Extract the [X, Y] coordinate from the center of the cell holding the provided text.  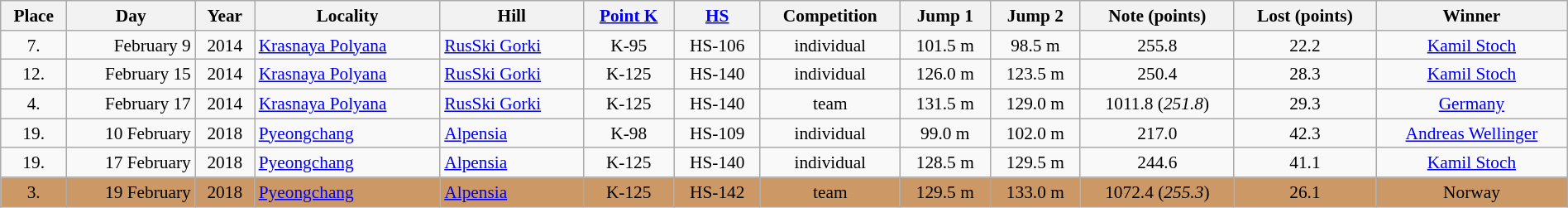
128.5 m [944, 163]
HS [717, 16]
Hill [511, 16]
Note (points) [1157, 16]
255.8 [1157, 46]
Germany [1472, 104]
Year [225, 16]
10 February [131, 133]
41.1 [1305, 163]
217.0 [1157, 133]
3. [34, 192]
250.4 [1157, 75]
HS-106 [717, 46]
Andreas Wellinger [1472, 133]
Jump 1 [944, 16]
12. [34, 75]
February 9 [131, 46]
Place [34, 16]
Lost (points) [1305, 16]
98.5 m [1035, 46]
February 17 [131, 104]
28.3 [1305, 75]
HS-109 [717, 133]
Norway [1472, 192]
101.5 m [944, 46]
133.0 m [1035, 192]
131.5 m [944, 104]
February 15 [131, 75]
99.0 m [944, 133]
K-98 [629, 133]
22.2 [1305, 46]
K-95 [629, 46]
Locality [347, 16]
19 February [131, 192]
26.1 [1305, 192]
7. [34, 46]
29.3 [1305, 104]
244.6 [1157, 163]
129.0 m [1035, 104]
102.0 m [1035, 133]
Winner [1472, 16]
4. [34, 104]
1072.4 (255.3) [1157, 192]
17 February [131, 163]
1011.8 (251.8) [1157, 104]
HS-142 [717, 192]
Jump 2 [1035, 16]
Point K [629, 16]
42.3 [1305, 133]
Competition [830, 16]
126.0 m [944, 75]
Day [131, 16]
123.5 m [1035, 75]
